Detect which cell encompasses the target text, then output its (X, Y) center coordinate. 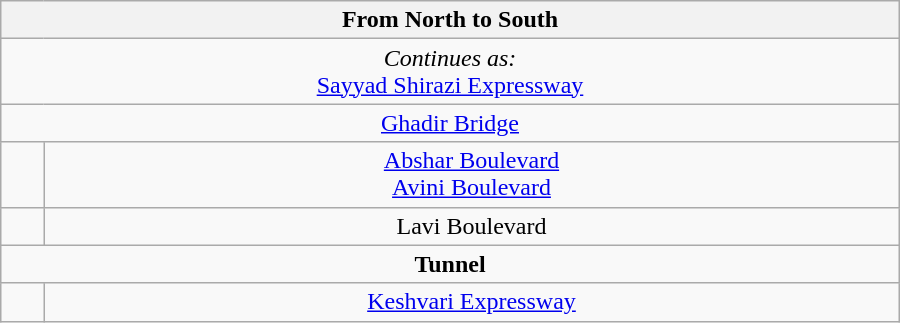
Ghadir Bridge (450, 123)
Lavi Boulevard (472, 226)
Keshvari Expressway (472, 302)
From North to South (450, 20)
Tunnel (450, 264)
Abshar Boulevard Avini Boulevard (472, 174)
Continues as: Sayyad Shirazi Expressway (450, 72)
